From the cell containing the given text, extract its center point as (X, Y) coordinate. 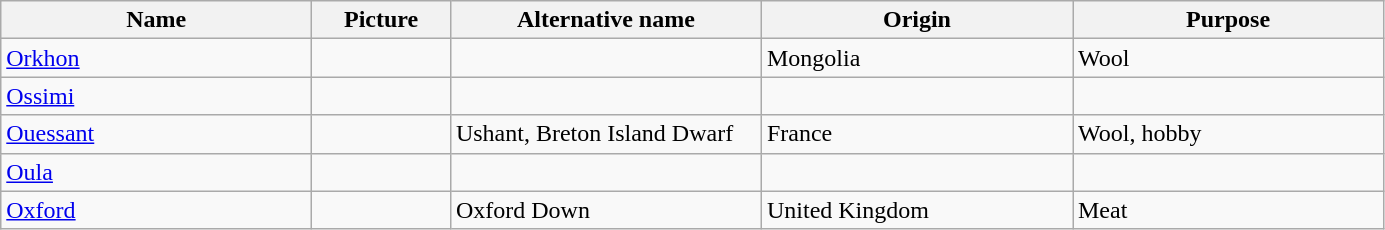
Purpose (1228, 20)
Ouessant (156, 134)
Wool, hobby (1228, 134)
Oula (156, 172)
United Kingdom (916, 210)
Orkhon (156, 58)
Alternative name (606, 20)
Wool (1228, 58)
Mongolia (916, 58)
Ossimi (156, 96)
Meat (1228, 210)
Ushant, Breton Island Dwarf (606, 134)
Origin (916, 20)
Name (156, 20)
Picture (382, 20)
Oxford Down (606, 210)
Oxford (156, 210)
France (916, 134)
